Extract the [X, Y] coordinate from the center of the cell holding the provided text.  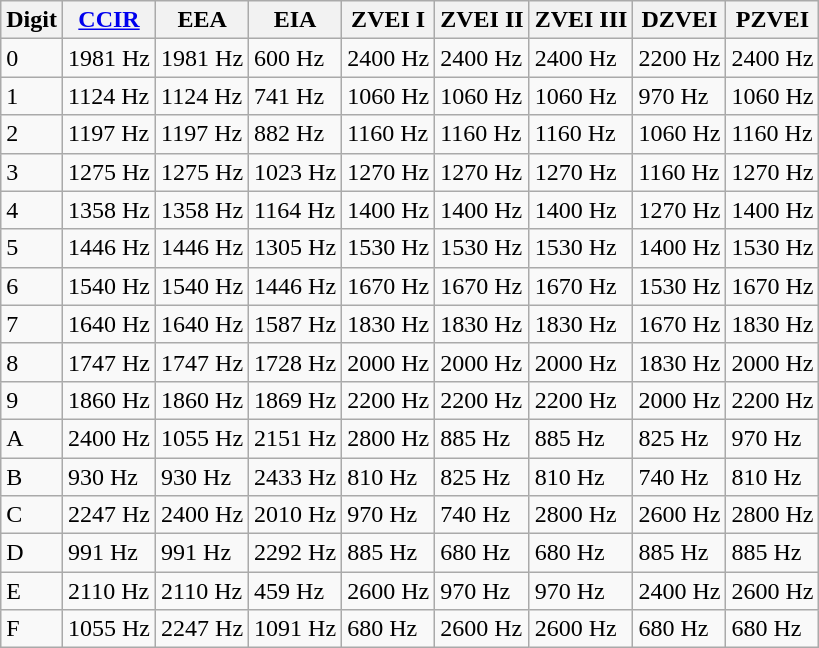
A [32, 438]
ZVEI II [482, 20]
882 Hz [296, 134]
2 [32, 134]
0 [32, 58]
1091 Hz [296, 629]
3 [32, 172]
CCIR [108, 20]
B [32, 477]
1587 Hz [296, 324]
5 [32, 248]
C [32, 515]
2292 Hz [296, 553]
EIA [296, 20]
2010 Hz [296, 515]
EEA [202, 20]
D [32, 553]
9 [32, 400]
8 [32, 362]
1305 Hz [296, 248]
1164 Hz [296, 210]
F [32, 629]
DZVEI [680, 20]
1023 Hz [296, 172]
1 [32, 96]
4 [32, 210]
7 [32, 324]
6 [32, 286]
1728 Hz [296, 362]
600 Hz [296, 58]
741 Hz [296, 96]
1869 Hz [296, 400]
ZVEI I [388, 20]
459 Hz [296, 591]
Digit [32, 20]
PZVEI [772, 20]
2433 Hz [296, 477]
E [32, 591]
2151 Hz [296, 438]
ZVEI III [581, 20]
